Find where the given text appears and provide that cell's center as (x, y) coordinate. 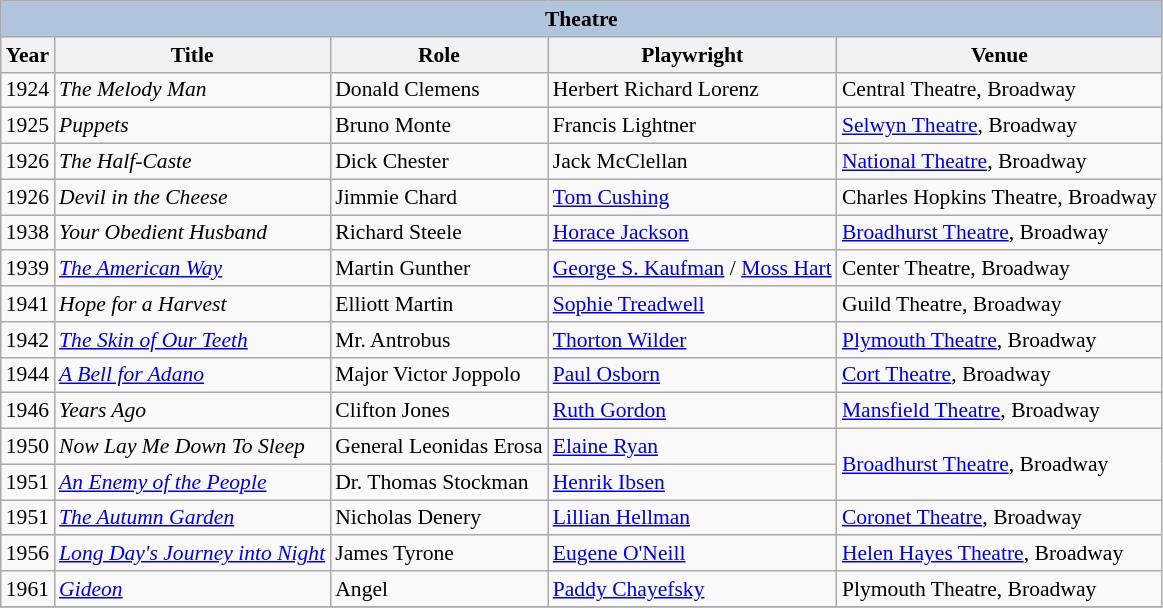
Bruno Monte (439, 126)
Francis Lightner (692, 126)
Venue (1000, 55)
Clifton Jones (439, 411)
Paddy Chayefsky (692, 589)
The Melody Man (192, 90)
1946 (28, 411)
Dr. Thomas Stockman (439, 482)
Major Victor Joppolo (439, 375)
1961 (28, 589)
General Leonidas Erosa (439, 447)
Donald Clemens (439, 90)
Hope for a Harvest (192, 304)
Selwyn Theatre, Broadway (1000, 126)
The Autumn Garden (192, 518)
Your Obedient Husband (192, 233)
The American Way (192, 269)
Angel (439, 589)
The Skin of Our Teeth (192, 340)
National Theatre, Broadway (1000, 162)
Mr. Antrobus (439, 340)
Title (192, 55)
James Tyrone (439, 554)
Tom Cushing (692, 197)
Jimmie Chard (439, 197)
Now Lay Me Down To Sleep (192, 447)
Center Theatre, Broadway (1000, 269)
Mansfield Theatre, Broadway (1000, 411)
Dick Chester (439, 162)
Theatre (582, 19)
Horace Jackson (692, 233)
Helen Hayes Theatre, Broadway (1000, 554)
An Enemy of the People (192, 482)
Elaine Ryan (692, 447)
Nicholas Denery (439, 518)
Lillian Hellman (692, 518)
Sophie Treadwell (692, 304)
Herbert Richard Lorenz (692, 90)
Eugene O'Neill (692, 554)
Coronet Theatre, Broadway (1000, 518)
Jack McClellan (692, 162)
1941 (28, 304)
Gideon (192, 589)
Cort Theatre, Broadway (1000, 375)
Henrik Ibsen (692, 482)
1925 (28, 126)
Elliott Martin (439, 304)
1956 (28, 554)
1939 (28, 269)
Charles Hopkins Theatre, Broadway (1000, 197)
Central Theatre, Broadway (1000, 90)
Guild Theatre, Broadway (1000, 304)
A Bell for Adano (192, 375)
George S. Kaufman / Moss Hart (692, 269)
Long Day's Journey into Night (192, 554)
Paul Osborn (692, 375)
Years Ago (192, 411)
Playwright (692, 55)
Devil in the Cheese (192, 197)
Role (439, 55)
The Half-Caste (192, 162)
Richard Steele (439, 233)
1950 (28, 447)
1942 (28, 340)
1924 (28, 90)
Puppets (192, 126)
Thorton Wilder (692, 340)
Martin Gunther (439, 269)
1944 (28, 375)
Year (28, 55)
Ruth Gordon (692, 411)
1938 (28, 233)
